Search for the cell housing the specified text and yield its (x, y) center coordinate. 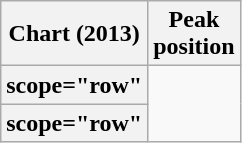
Chart (2013) (74, 34)
Peakposition (194, 34)
